Pinpoint the cell where the given text exists, returning its (x, y) midpoint coordinate. 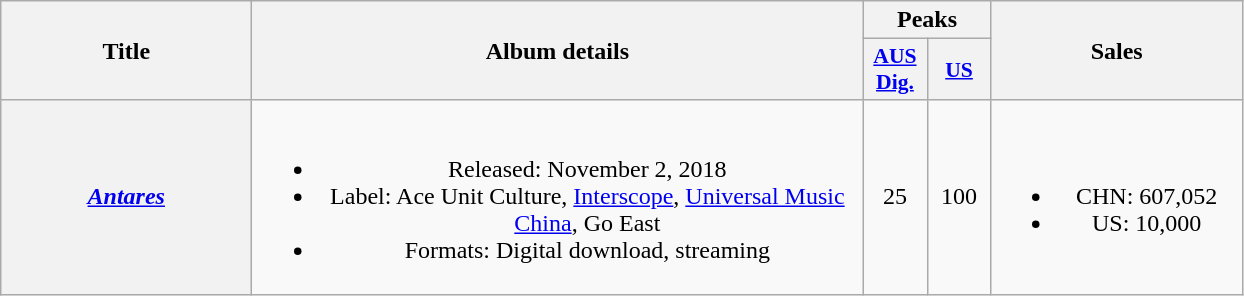
Title (126, 50)
25 (895, 197)
CHN: 607,052US: 10,000 (1116, 197)
Antares (126, 197)
Sales (1116, 50)
Released: November 2, 2018Label: Ace Unit Culture, Interscope, Universal Music China, Go EastFormats: Digital download, streaming (558, 197)
AUSDig. (895, 70)
US (959, 70)
100 (959, 197)
Peaks (927, 20)
Album details (558, 50)
